Pinpoint the cell where the given text exists, returning its (X, Y) midpoint coordinate. 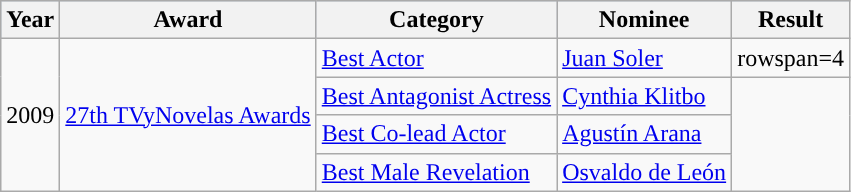
Best Actor (436, 58)
Year (30, 20)
Best Antagonist Actress (436, 96)
27th TVyNovelas Awards (188, 115)
Juan Soler (644, 58)
Nominee (644, 20)
Osvaldo de León (644, 172)
Best Male Revelation (436, 172)
2009 (30, 115)
Agustín Arana (644, 134)
Award (188, 20)
Result (791, 20)
Best Co-lead Actor (436, 134)
Cynthia Klitbo (644, 96)
rowspan=4 (791, 58)
Category (436, 20)
